Scan for the cell matching the given text and deliver its (x, y) coordinate at center. 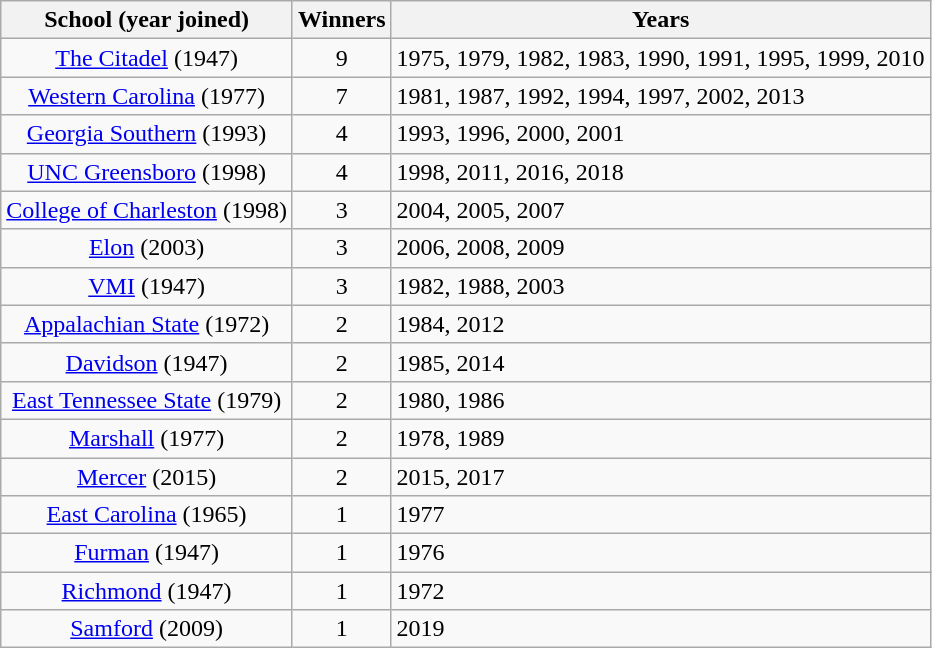
UNC Greensboro (1998) (147, 172)
The Citadel (1947) (147, 58)
2006, 2008, 2009 (660, 248)
Appalachian State (1972) (147, 324)
9 (342, 58)
1982, 1988, 2003 (660, 286)
Richmond (1947) (147, 591)
Samford (2009) (147, 629)
Western Carolina (1977) (147, 96)
Furman (1947) (147, 553)
1977 (660, 515)
1985, 2014 (660, 362)
Marshall (1977) (147, 438)
Davidson (1947) (147, 362)
College of Charleston (1998) (147, 210)
Years (660, 20)
Georgia Southern (1993) (147, 134)
2019 (660, 629)
East Carolina (1965) (147, 515)
Elon (2003) (147, 248)
1972 (660, 591)
East Tennessee State (1979) (147, 400)
1993, 1996, 2000, 2001 (660, 134)
1998, 2011, 2016, 2018 (660, 172)
1981, 1987, 1992, 1994, 1997, 2002, 2013 (660, 96)
7 (342, 96)
1975, 1979, 1982, 1983, 1990, 1991, 1995, 1999, 2010 (660, 58)
1978, 1989 (660, 438)
School (year joined) (147, 20)
Winners (342, 20)
1984, 2012 (660, 324)
1980, 1986 (660, 400)
Mercer (2015) (147, 477)
2015, 2017 (660, 477)
VMI (1947) (147, 286)
1976 (660, 553)
2004, 2005, 2007 (660, 210)
